Return the (x, y) coordinate for the center point of the cell that contains the specified text.  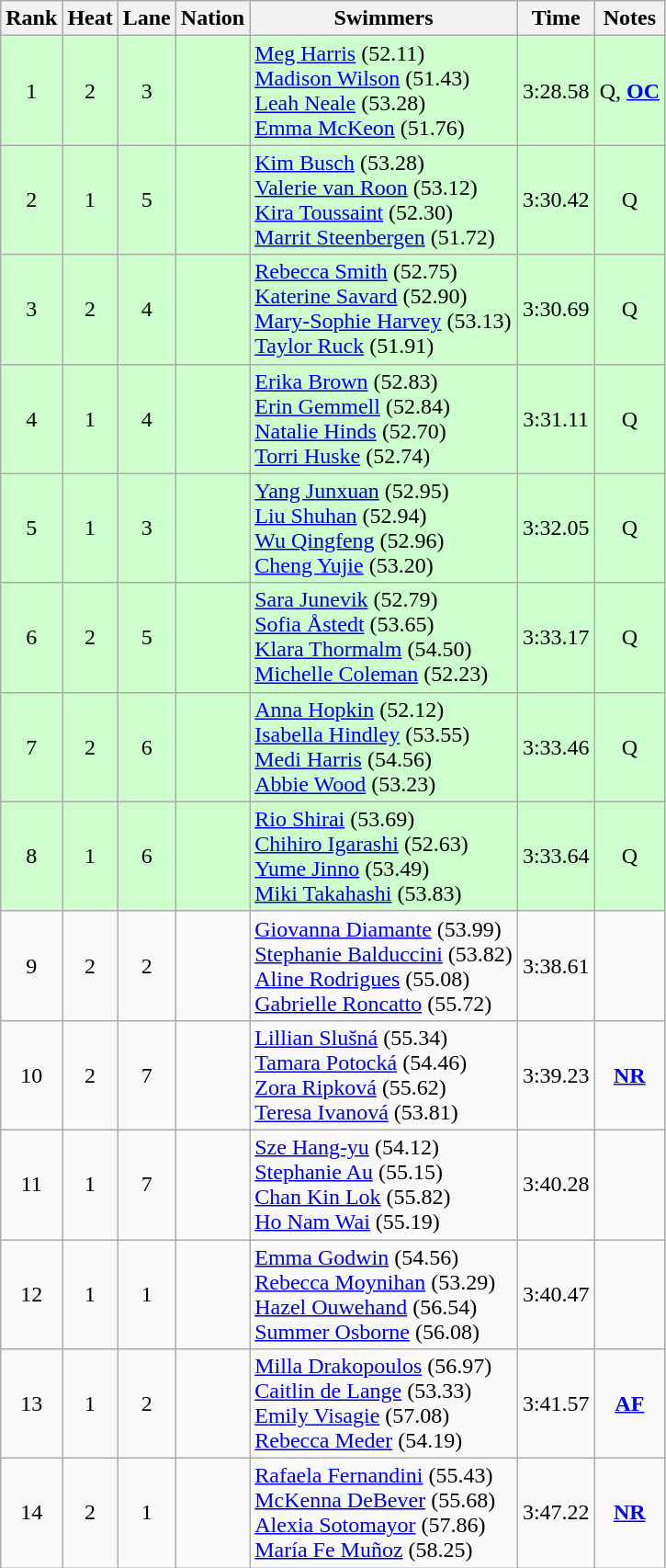
Yang Junxuan (52.95)Liu Shuhan (52.94)Wu Qingfeng (52.96)Cheng Yujie (53.20) (384, 528)
3:41.57 (556, 1404)
3:40.47 (556, 1294)
Sara Junevik (52.79)Sofia Åstedt (53.65)Klara Thormalm (54.50)Michelle Coleman (52.23) (384, 638)
Milla Drakopoulos (56.97)Caitlin de Lange (53.33)Emily Visagie (57.08)Rebecca Meder (54.19) (384, 1404)
3:28.58 (556, 90)
Notes (629, 18)
Sze Hang-yu (54.12)Stephanie Au (55.15)Chan Kin Lok (55.82)Ho Nam Wai (55.19) (384, 1184)
10 (31, 1075)
14 (31, 1513)
13 (31, 1404)
Rebecca Smith (52.75)Katerine Savard (52.90)Mary-Sophie Harvey (53.13)Taylor Ruck (51.91) (384, 309)
Time (556, 18)
9 (31, 965)
AF (629, 1404)
3:33.64 (556, 857)
Giovanna Diamante (53.99)Stephanie Balduccini (53.82)Aline Rodrigues (55.08)Gabrielle Roncatto (55.72) (384, 965)
Nation (212, 18)
Rio Shirai (53.69)Chihiro Igarashi (52.63)Yume Jinno (53.49)Miki Takahashi (53.83) (384, 857)
3:30.69 (556, 309)
3:39.23 (556, 1075)
Kim Busch (53.28)Valerie van Roon (53.12)Kira Toussaint (52.30)Marrit Steenbergen (51.72) (384, 200)
3:33.46 (556, 746)
Swimmers (384, 18)
Lane (147, 18)
Anna Hopkin (52.12)Isabella Hindley (53.55)Medi Harris (54.56)Abbie Wood (53.23) (384, 746)
11 (31, 1184)
3:33.17 (556, 638)
12 (31, 1294)
8 (31, 857)
Q, OC (629, 90)
3:38.61 (556, 965)
3:32.05 (556, 528)
3:31.11 (556, 419)
Rafaela Fernandini (55.43)McKenna DeBever (55.68)Alexia Sotomayor (57.86)María Fe Muñoz (58.25) (384, 1513)
Meg Harris (52.11)Madison Wilson (51.43)Leah Neale (53.28)Emma McKeon (51.76) (384, 90)
3:47.22 (556, 1513)
Emma Godwin (54.56)Rebecca Moynihan (53.29)Hazel Ouwehand (56.54)Summer Osborne (56.08) (384, 1294)
Heat (90, 18)
Erika Brown (52.83)Erin Gemmell (52.84)Natalie Hinds (52.70)Torri Huske (52.74) (384, 419)
3:30.42 (556, 200)
3:40.28 (556, 1184)
Lillian Slušná (55.34)Tamara Potocká (54.46)Zora Ripková (55.62)Teresa Ivanová (53.81) (384, 1075)
Rank (31, 18)
